From the cell containing the given text, extract its center point as [X, Y] coordinate. 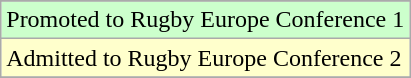
Promoted to Rugby Europe Conference 1 [206, 20]
Admitted to Rugby Europe Conference 2 [206, 58]
